Search for the cell housing the specified text and yield its [X, Y] center coordinate. 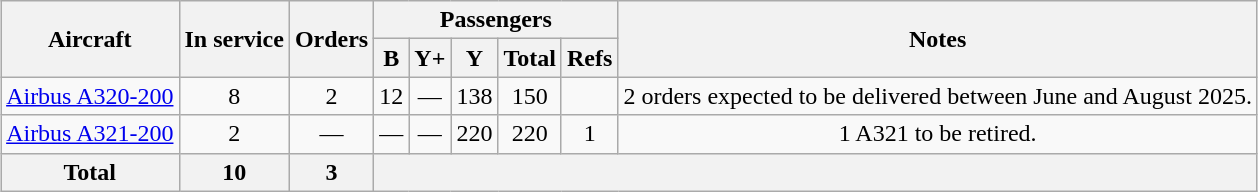
Passengers [496, 20]
8 [234, 96]
Refs [589, 58]
Aircraft [90, 39]
Notes [938, 39]
Y+ [430, 58]
Airbus A320-200 [90, 96]
138 [474, 96]
3 [331, 172]
In service [234, 39]
B [392, 58]
150 [530, 96]
12 [392, 96]
Y [474, 58]
Airbus A321-200 [90, 134]
10 [234, 172]
Orders [331, 39]
1 [589, 134]
1 A321 to be retired. [938, 134]
2 orders expected to be delivered between June and August 2025. [938, 96]
